Return the [X, Y] coordinate for the center point of the cell that contains the specified text.  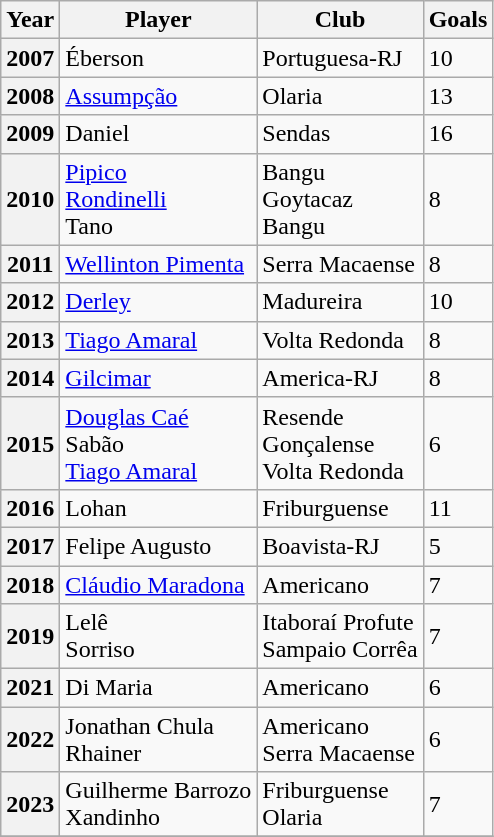
2012 [30, 302]
Serra Macaense [340, 264]
PipicoRondinelli Tano [158, 199]
Derley [158, 302]
Tiago Amaral [158, 340]
2014 [30, 378]
Goals [458, 20]
ResendeGonçalense Volta Redonda [340, 443]
Di Maria [158, 688]
Jonathan Chula Rhainer [158, 740]
Year [30, 20]
Cláudio Maradona [158, 585]
Itaboraí Profute Sampaio Corrêa [340, 636]
2007 [30, 58]
13 [458, 96]
Portuguesa-RJ [340, 58]
2021 [30, 688]
Olaria [340, 96]
11 [458, 508]
2008 [30, 96]
Bangu Goytacaz Bangu [340, 199]
Felipe Augusto [158, 546]
Player [158, 20]
Volta Redonda [340, 340]
Wellinton Pimenta [158, 264]
2022 [30, 740]
5 [458, 546]
Madureira [340, 302]
Lelê Sorriso [158, 636]
16 [458, 134]
2017 [30, 546]
2013 [30, 340]
2016 [30, 508]
Daniel [158, 134]
Americano Serra Macaense [340, 740]
Douglas Caé Sabão Tiago Amaral [158, 443]
Lohan [158, 508]
Club [340, 20]
Éberson [158, 58]
Gilcimar [158, 378]
2009 [30, 134]
2010 [30, 199]
2019 [30, 636]
Friburguense Olaria [340, 804]
2018 [30, 585]
Guilherme BarrozoXandinho [158, 804]
Sendas [340, 134]
America-RJ [340, 378]
2011 [30, 264]
Friburguense [340, 508]
2015 [30, 443]
2023 [30, 804]
Boavista-RJ [340, 546]
Assumpção [158, 96]
